Return the [X, Y] coordinate for the center point of the cell that contains the specified text.  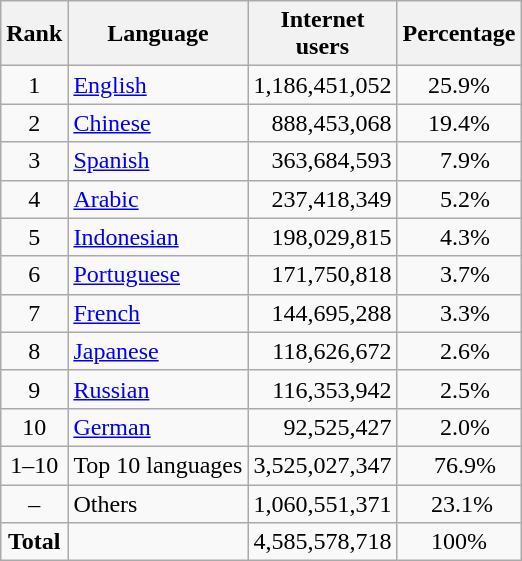
French [158, 313]
4.3% [459, 237]
7 [34, 313]
5.2% [459, 199]
363,684,593 [322, 161]
76.9% [459, 465]
171,750,818 [322, 275]
888,453,068 [322, 123]
Portuguese [158, 275]
Others [158, 503]
2.0% [459, 427]
Internetusers [322, 34]
Rank [34, 34]
Percentage [459, 34]
100% [459, 542]
3,525,027,347 [322, 465]
2.6% [459, 351]
4,585,578,718 [322, 542]
2 [34, 123]
7.9% [459, 161]
Japanese [158, 351]
3.7% [459, 275]
Chinese [158, 123]
Indonesian [158, 237]
92,525,427 [322, 427]
1,186,451,052 [322, 85]
4 [34, 199]
Arabic [158, 199]
198,029,815 [322, 237]
19.4% [459, 123]
116,353,942 [322, 389]
23.1% [459, 503]
Language [158, 34]
Total [34, 542]
118,626,672 [322, 351]
Top 10 languages [158, 465]
German [158, 427]
25.9% [459, 85]
3.3% [459, 313]
9 [34, 389]
English [158, 85]
237,418,349 [322, 199]
144,695,288 [322, 313]
Spanish [158, 161]
5 [34, 237]
Russian [158, 389]
10 [34, 427]
3 [34, 161]
– [34, 503]
6 [34, 275]
2.5% [459, 389]
1,060,551,371 [322, 503]
8 [34, 351]
1 [34, 85]
1–10 [34, 465]
